Identify which cell holds the provided text, then report its [x, y] central coordinate. 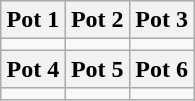
Pot 3 [161, 20]
Pot 1 [33, 20]
Pot 6 [161, 69]
Pot 2 [97, 20]
Pot 5 [97, 69]
Pot 4 [33, 69]
